Determine the (x, y) coordinate at the center of the cell enclosing the given text.  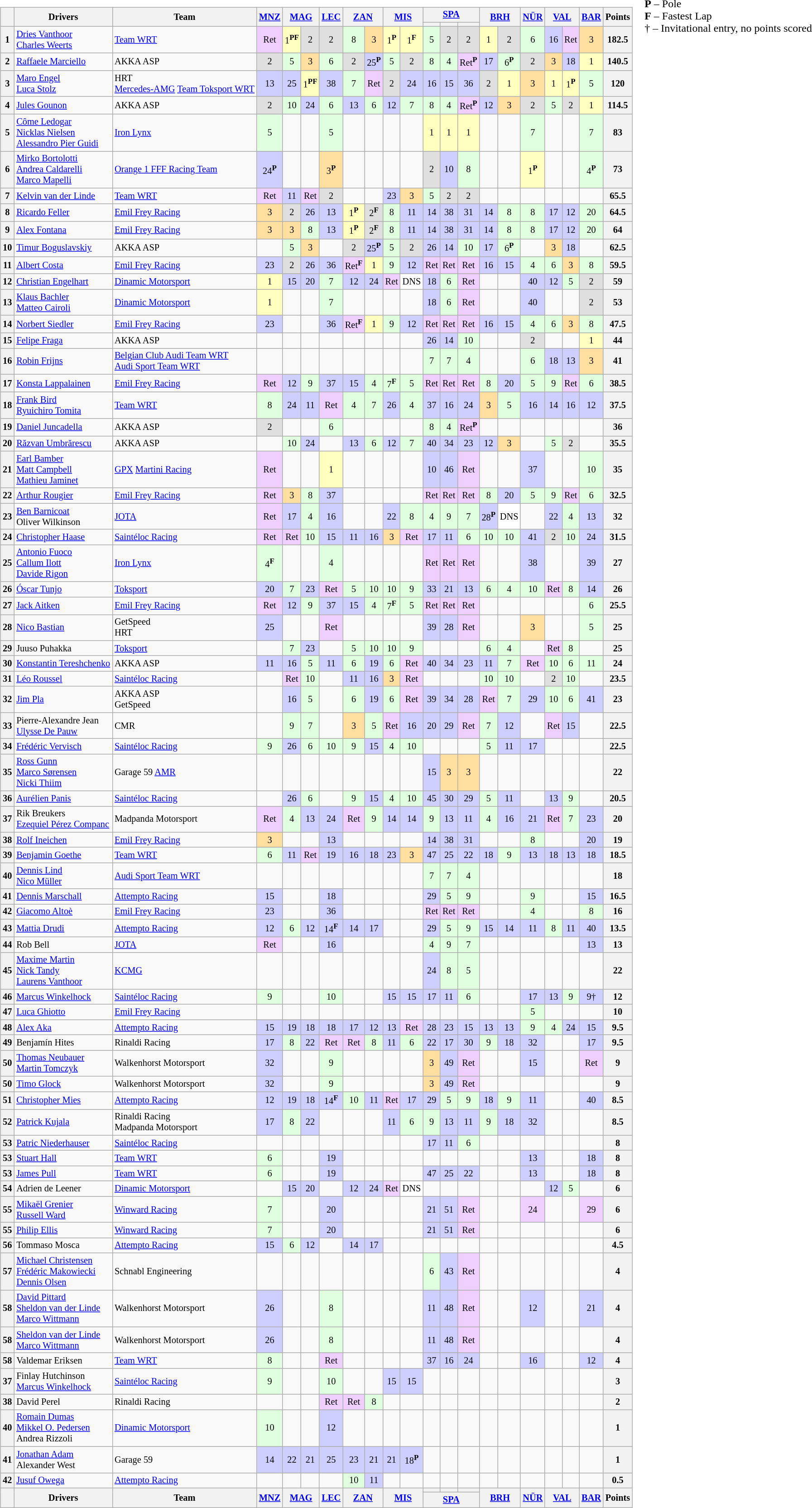
Adrien de Leener (63, 1189)
Ben Barnicoat Oliver Wilkinson (63, 516)
Daniel Juncadella (63, 427)
Kelvin van der Linde (63, 196)
182.5 (618, 40)
Maxime Martin Nick Tandy Laurens Vanthoor (63, 971)
Christopher Haase (63, 537)
24P (270, 170)
Madpanda Motorsport (185, 819)
Valdemar Eriksen (63, 1361)
Maro Engel Luca Stolz (63, 84)
Ross Gunn Marco Sørensen Nicki Thiim (63, 772)
Aurélien Panis (63, 799)
Timo Glock (63, 1084)
Nico Bastian (63, 628)
Tommaso Mosca (63, 1245)
Óscar Tunjo (63, 589)
Albert Costa (63, 265)
23.5 (618, 679)
Orange 1 FFF Racing Team (185, 170)
13.5 (618, 928)
4.5 (618, 1245)
Alex Fontana (63, 230)
18.5 (618, 855)
Răzvan Umbrărescu (63, 443)
CMR (185, 726)
Frédéric Vervisch (63, 747)
Romain Dumas Mikkel O. Pedersen Andrea Rizzoli (63, 1428)
GPX Martini Racing (185, 470)
Alex Aka (63, 1027)
Côme Ledogar Nicklas Nielsen Alessandro Pier Guidi (63, 133)
Dries Vanthoor Charles Weerts (63, 40)
56 (7, 1245)
Luca Ghiotto (63, 1012)
Patric Niederhauser (63, 1143)
25.5 (618, 606)
Rinaldi Racing Madpanda Motorsport (185, 1123)
64.5 (618, 212)
Belgian Club Audi Team WRT Audi Sport Team WRT (185, 361)
Garage 59 AMR (185, 772)
Robin Frijns (63, 361)
Jim Pla (63, 699)
47.5 (618, 324)
Léo Roussel (63, 679)
1F (412, 40)
Juuso Puhakka (63, 648)
59 (618, 282)
James Pull (63, 1174)
Thomas Neubauer Martin Tomczyk (63, 1063)
16.5 (618, 896)
28P (489, 516)
52 (7, 1123)
59.5 (618, 265)
Schnabl Engineering (185, 1272)
37.5 (618, 405)
Rob Bell (63, 944)
Jusuf Owega (63, 1480)
Jack Aitken (63, 606)
Arthur Rougier (63, 496)
140.5 (618, 62)
Frank Bird Ryuichiro Tomita (63, 405)
Finlay Hutchinson Marcus Winkelhock (63, 1382)
Rolf Ineichen (63, 840)
Konstantin Tereshchenko (63, 664)
Felipe Fraga (63, 341)
Patrick Kujala (63, 1123)
62.5 (618, 247)
120 (618, 84)
Ricardo Feller (63, 212)
Marcus Winkelhock (63, 997)
GetSpeed HRT (185, 628)
Jonathan Adam Alexander West (63, 1460)
3P (331, 170)
Norbert Siedler (63, 324)
57 (7, 1272)
Klaus Bachler Matteo Cairoli (63, 303)
Benjamin Goethe (63, 855)
HRT Mercedes-AMG Team Toksport WRT (185, 84)
Christian Engelhart (63, 282)
Pierre-Alexandre Jean Ulysse De Pauw (63, 726)
64 (618, 230)
18P (412, 1460)
54 (7, 1189)
Jules Gounon (63, 105)
Konsta Lappalainen (63, 383)
Antonio Fuoco Callum Ilott Davide Rigon (63, 563)
31.5 (618, 537)
KCMG (185, 971)
0.5 (618, 1480)
65.5 (618, 196)
Earl Bamber Matt Campbell Mathieu Jaminet (63, 470)
Garage 59 (185, 1460)
32.5 (618, 496)
Michael Christensen Frédéric Makowiecki Dennis Olsen (63, 1272)
Philip Ellis (63, 1230)
Raffaele Marciello (63, 62)
Christopher Mies (63, 1101)
Timur Boguslavskiy (63, 247)
Audi Sport Team WRT (185, 876)
73 (618, 170)
83 (618, 133)
114.5 (618, 105)
David Perel (63, 1402)
Mikaël Grenier Russell Ward (63, 1209)
Mattia Drudi (63, 928)
Mirko Bortolotti Andrea Caldarelli Marco Mapelli (63, 170)
4F (270, 563)
Dennis Lind Nico Müller (63, 876)
4P (591, 170)
Dennis Marschall (63, 896)
9† (591, 997)
David Pittard Sheldon van der Linde Marco Wittmann (63, 1309)
Sheldon van der Linde Marco Wittmann (63, 1340)
Stuart Hall (63, 1158)
35.5 (618, 443)
Giacomo Altoè (63, 912)
20.5 (618, 799)
Rik Breukers Ezequiel Pérez Companc (63, 819)
38.5 (618, 383)
Benjamín Hites (63, 1043)
AKKA ASP GetSpeed (185, 699)
